Output the (X, Y) coordinate of the center of the cell containing the given text.  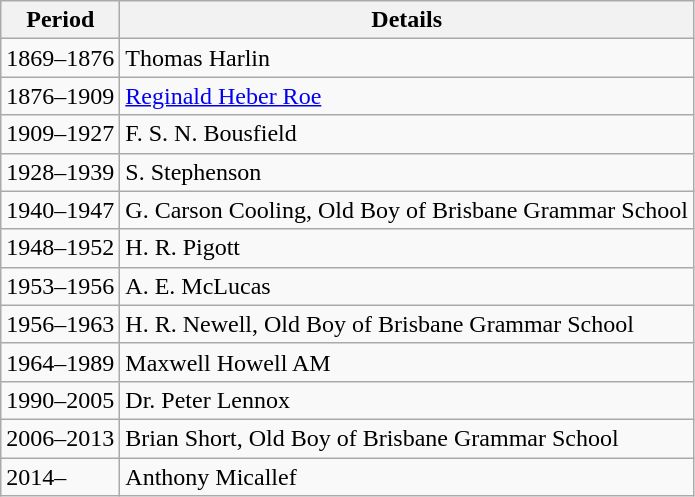
H. R. Newell, Old Boy of Brisbane Grammar School (407, 324)
2014– (60, 477)
S. Stephenson (407, 172)
Anthony Micallef (407, 477)
Maxwell Howell AM (407, 362)
1990–2005 (60, 400)
A. E. McLucas (407, 286)
1928–1939 (60, 172)
1948–1952 (60, 248)
H. R. Pigott (407, 248)
Details (407, 20)
2006–2013 (60, 438)
1964–1989 (60, 362)
1940–1947 (60, 210)
Period (60, 20)
G. Carson Cooling, Old Boy of Brisbane Grammar School (407, 210)
1956–1963 (60, 324)
F. S. N. Bousfield (407, 134)
Dr. Peter Lennox (407, 400)
1953–1956 (60, 286)
Reginald Heber Roe (407, 96)
Thomas Harlin (407, 58)
1869–1876 (60, 58)
Brian Short, Old Boy of Brisbane Grammar School (407, 438)
1876–1909 (60, 96)
1909–1927 (60, 134)
